Capture the cell that displays the provided text and extract its [x, y] central coordinate. 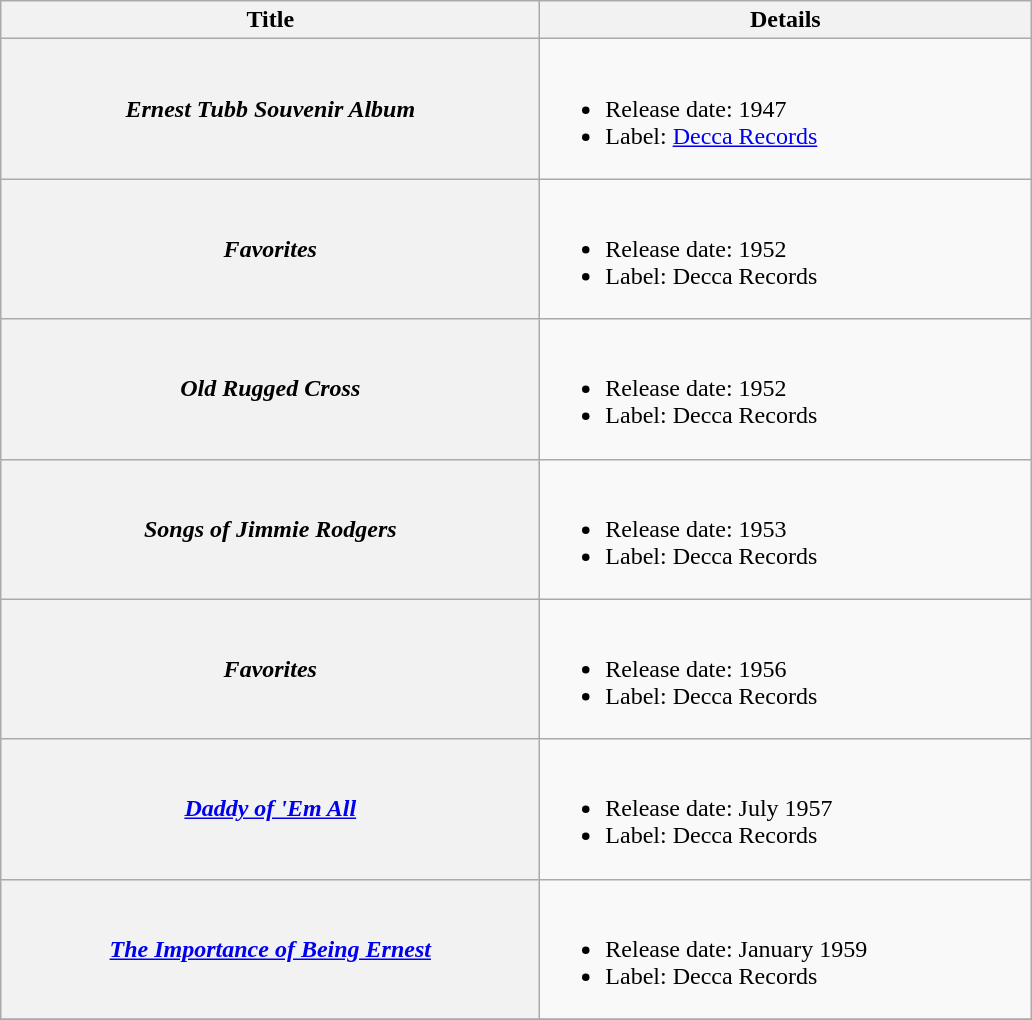
Release date: 1953Label: Decca Records [786, 529]
Release date: 1956Label: Decca Records [786, 669]
Details [786, 20]
The Importance of Being Ernest [270, 949]
Release date: January 1959Label: Decca Records [786, 949]
Old Rugged Cross [270, 389]
Daddy of 'Em All [270, 809]
Ernest Tubb Souvenir Album [270, 109]
Songs of Jimmie Rodgers [270, 529]
Title [270, 20]
Release date: 1947Label: Decca Records [786, 109]
Release date: July 1957Label: Decca Records [786, 809]
